From the cell containing the given text, extract its center point as (X, Y) coordinate. 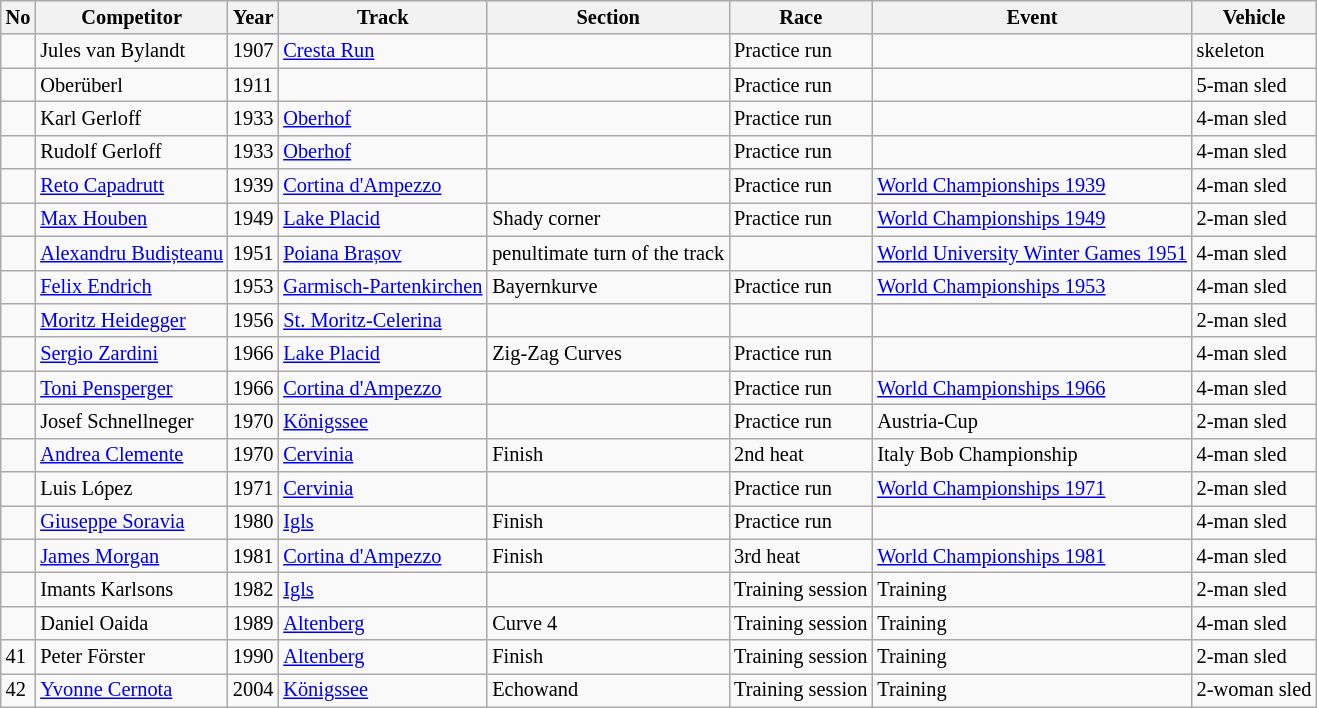
42 (18, 690)
Andrea Clemente (132, 455)
Karl Gerloff (132, 118)
Daniel Oaida (132, 623)
41 (18, 657)
Yvonne Cernota (132, 690)
Event (1032, 17)
1907 (253, 51)
World University Winter Games 1951 (1032, 253)
1953 (253, 287)
Vehicle (1254, 17)
James Morgan (132, 556)
Rudolf Gerloff (132, 152)
1971 (253, 489)
World Championships 1966 (1032, 388)
Zig-Zag Curves (608, 354)
Luis López (132, 489)
Bayernkurve (608, 287)
Austria-Cup (1032, 421)
Max Houben (132, 219)
Alexandru Budișteanu (132, 253)
1949 (253, 219)
1911 (253, 85)
1981 (253, 556)
skeleton (1254, 51)
Felix Endrich (132, 287)
Jules van Bylandt (132, 51)
World Championships 1971 (1032, 489)
Competitor (132, 17)
No (18, 17)
World Championships 1939 (1032, 186)
1989 (253, 623)
Imants Karlsons (132, 589)
Cresta Run (382, 51)
1939 (253, 186)
World Championships 1981 (1032, 556)
Shady corner (608, 219)
Race (800, 17)
2-woman sled (1254, 690)
1990 (253, 657)
Year (253, 17)
St. Moritz-Celerina (382, 320)
1951 (253, 253)
Curve 4 (608, 623)
Sergio Zardini (132, 354)
World Championships 1953 (1032, 287)
Section (608, 17)
2004 (253, 690)
Echowand (608, 690)
1982 (253, 589)
Toni Pensperger (132, 388)
Oberüberl (132, 85)
Reto Capadrutt (132, 186)
5-man sled (1254, 85)
penultimate turn of the track (608, 253)
2nd heat (800, 455)
Moritz Heidegger (132, 320)
Garmisch-Partenkirchen (382, 287)
1980 (253, 522)
Poiana Brașov (382, 253)
Peter Förster (132, 657)
3rd heat (800, 556)
Italy Bob Championship (1032, 455)
1956 (253, 320)
Track (382, 17)
Josef Schnellneger (132, 421)
Giuseppe Soravia (132, 522)
World Championships 1949 (1032, 219)
